Provide the [X, Y] coordinate of the cell's center where the given text is located.  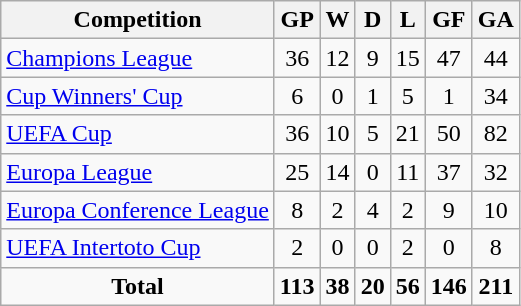
56 [408, 286]
211 [496, 286]
15 [408, 58]
Champions League [138, 58]
47 [448, 58]
11 [408, 172]
UEFA Intertoto Cup [138, 248]
38 [338, 286]
25 [297, 172]
Europa League [138, 172]
21 [408, 134]
D [372, 20]
4 [372, 210]
12 [338, 58]
GA [496, 20]
82 [496, 134]
Europa Conference League [138, 210]
Cup Winners' Cup [138, 96]
37 [448, 172]
UEFA Cup [138, 134]
6 [297, 96]
Total [138, 286]
32 [496, 172]
146 [448, 286]
L [408, 20]
20 [372, 286]
34 [496, 96]
W [338, 20]
44 [496, 58]
Competition [138, 20]
113 [297, 286]
GF [448, 20]
14 [338, 172]
GP [297, 20]
50 [448, 134]
